For the text-containing cell, return its midpoint in [x, y] coordinate format. 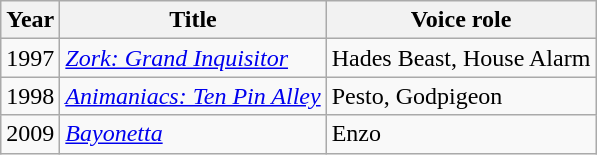
1997 [30, 58]
Enzo [461, 134]
Pesto, Godpigeon [461, 96]
Title [193, 20]
Voice role [461, 20]
1998 [30, 96]
Year [30, 20]
Zork: Grand Inquisitor [193, 58]
Animaniacs: Ten Pin Alley [193, 96]
2009 [30, 134]
Bayonetta [193, 134]
Hades Beast, House Alarm [461, 58]
